From the cell containing the given text, extract its center point as (x, y) coordinate. 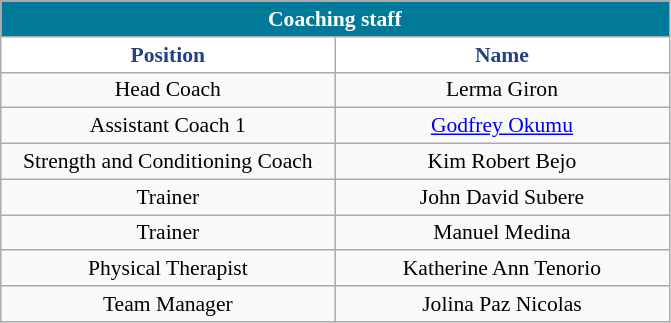
Team Manager (168, 304)
Position (168, 55)
Katherine Ann Tenorio (502, 269)
Name (502, 55)
Coaching staff (335, 19)
Head Coach (168, 90)
John David Subere (502, 197)
Jolina Paz Nicolas (502, 304)
Assistant Coach 1 (168, 126)
Physical Therapist (168, 269)
Godfrey Okumu (502, 126)
Strength and Conditioning Coach (168, 162)
Kim Robert Bejo (502, 162)
Manuel Medina (502, 233)
Lerma Giron (502, 90)
